Provide the [X, Y] coordinate of the cell's center where the given text is located.  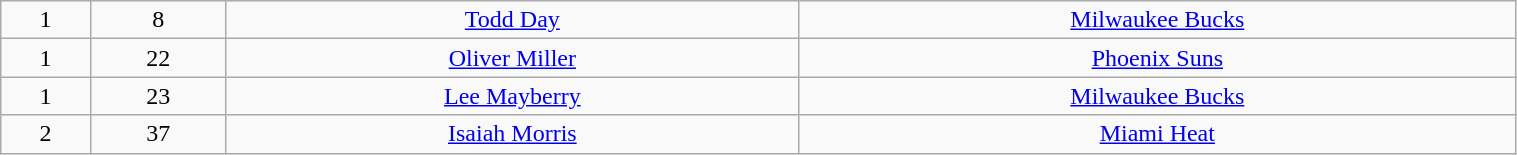
Oliver Miller [512, 58]
Miami Heat [1158, 134]
23 [158, 96]
8 [158, 20]
2 [46, 134]
37 [158, 134]
Isaiah Morris [512, 134]
Todd Day [512, 20]
Lee Mayberry [512, 96]
22 [158, 58]
Phoenix Suns [1158, 58]
